Detect which cell encompasses the target text, then output its [X, Y] center coordinate. 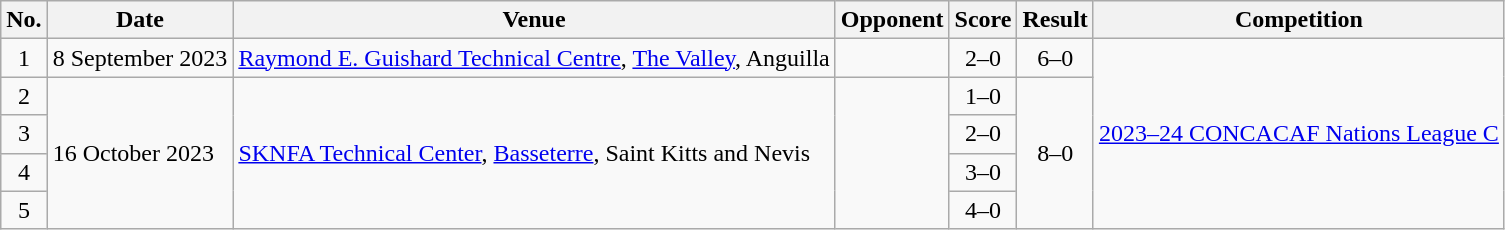
1 [24, 58]
No. [24, 20]
8–0 [1055, 153]
3 [24, 134]
4 [24, 172]
Date [140, 20]
2 [24, 96]
Raymond E. Guishard Technical Centre, The Valley, Anguilla [534, 58]
16 October 2023 [140, 153]
Score [983, 20]
Result [1055, 20]
Opponent [892, 20]
4–0 [983, 210]
5 [24, 210]
SKNFA Technical Center, Basseterre, Saint Kitts and Nevis [534, 153]
Competition [1298, 20]
Venue [534, 20]
6–0 [1055, 58]
2023–24 CONCACAF Nations League C [1298, 134]
3–0 [983, 172]
1–0 [983, 96]
8 September 2023 [140, 58]
